Determine the (x, y) coordinate at the center of the cell enclosing the given text.  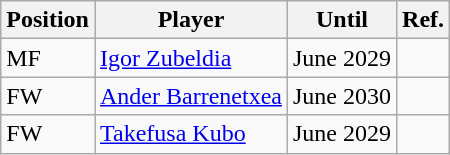
June 2030 (342, 96)
MF (48, 58)
Ref. (424, 20)
Takefusa Kubo (190, 134)
Ander Barrenetxea (190, 96)
Player (190, 20)
Igor Zubeldia (190, 58)
Until (342, 20)
Position (48, 20)
